Return (x, y) of the center of cell containing provided text 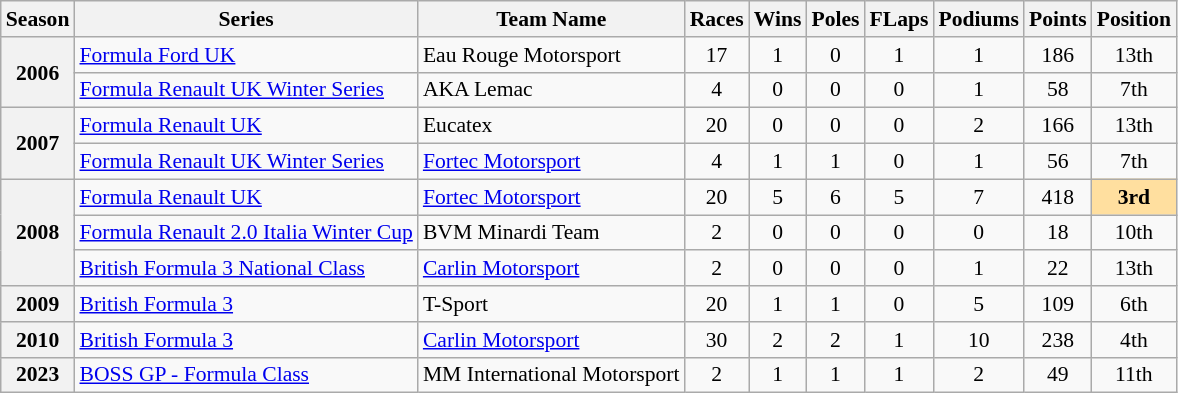
18 (1058, 233)
Podiums (978, 19)
Points (1058, 19)
Eucatex (552, 126)
BVM Minardi Team (552, 233)
2006 (38, 72)
166 (1058, 126)
AKA Lemac (552, 90)
Wins (778, 19)
10th (1134, 233)
6th (1134, 304)
3rd (1134, 197)
T-Sport (552, 304)
Races (717, 19)
Formula Renault 2.0 Italia Winter Cup (246, 233)
Position (1134, 19)
186 (1058, 55)
2009 (38, 304)
7 (978, 197)
2010 (38, 340)
2023 (38, 375)
British Formula 3 National Class (246, 269)
Team Name (552, 19)
Formula Ford UK (246, 55)
49 (1058, 375)
Eau Rouge Motorsport (552, 55)
11th (1134, 375)
418 (1058, 197)
Season (38, 19)
FLaps (898, 19)
56 (1058, 162)
30 (717, 340)
2007 (38, 144)
BOSS GP - Formula Class (246, 375)
58 (1058, 90)
MM International Motorsport (552, 375)
Poles (835, 19)
109 (1058, 304)
238 (1058, 340)
2008 (38, 232)
10 (978, 340)
6 (835, 197)
Series (246, 19)
17 (717, 55)
22 (1058, 269)
4th (1134, 340)
